Return [X, Y] of the center of cell containing provided text 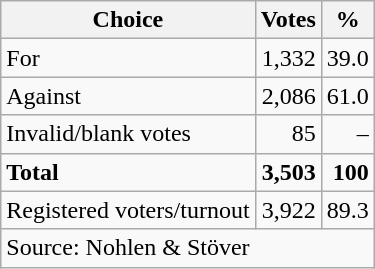
Choice [128, 20]
% [348, 20]
85 [288, 134]
61.0 [348, 96]
For [128, 58]
39.0 [348, 58]
1,332 [288, 58]
100 [348, 172]
Votes [288, 20]
2,086 [288, 96]
Total [128, 172]
Invalid/blank votes [128, 134]
Registered voters/turnout [128, 210]
3,922 [288, 210]
Source: Nohlen & Stöver [188, 248]
89.3 [348, 210]
Against [128, 96]
3,503 [288, 172]
– [348, 134]
